Extract the [x, y] coordinate from the center of the cell holding the provided text.  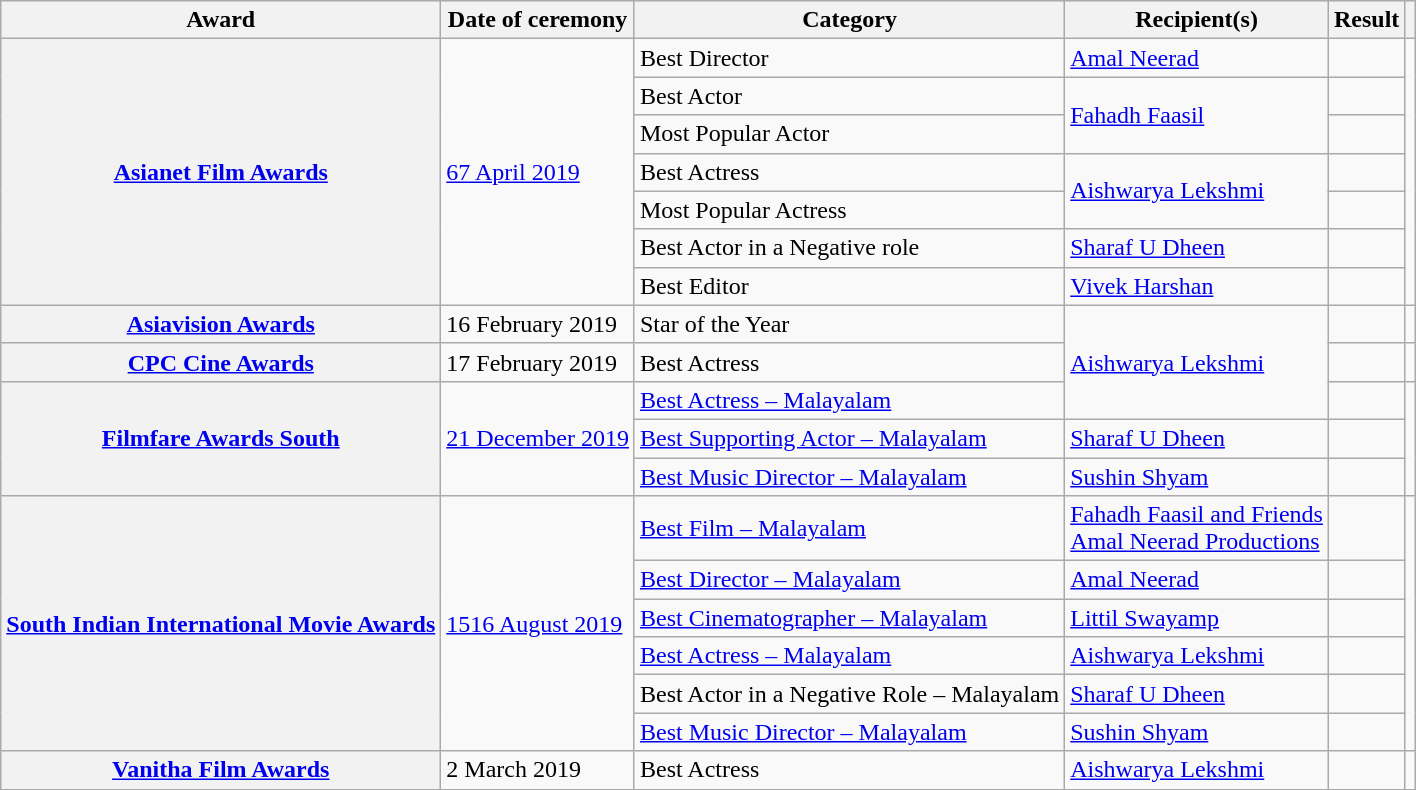
Best Supporting Actor – Malayalam [849, 438]
CPC Cine Awards [221, 362]
Asianet Film Awards [221, 172]
South Indian International Movie Awards [221, 624]
Most Popular Actress [849, 210]
2 March 2019 [538, 770]
Award [221, 20]
Best Cinematographer – Malayalam [849, 618]
67 April 2019 [538, 172]
Filmfare Awards South [221, 438]
Best Editor [849, 286]
Vivek Harshan [1197, 286]
Recipient(s) [1197, 20]
Best Actor in a Negative role [849, 248]
Best Film – Malayalam [849, 528]
21 December 2019 [538, 438]
Vanitha Film Awards [221, 770]
Best Actor in a Negative Role – Malayalam [849, 694]
16 February 2019 [538, 324]
Fahadh Faasil [1197, 115]
Most Popular Actor [849, 134]
Star of the Year [849, 324]
Date of ceremony [538, 20]
Littil Swayamp [1197, 618]
Best Director – Malayalam [849, 580]
Best Director [849, 58]
17 February 2019 [538, 362]
Fahadh Faasil and FriendsAmal Neerad Productions [1197, 528]
1516 August 2019 [538, 624]
Best Actor [849, 96]
Result [1366, 20]
Asiavision Awards [221, 324]
Category [849, 20]
